Find where the given text appears and provide that cell's center as [x, y] coordinate. 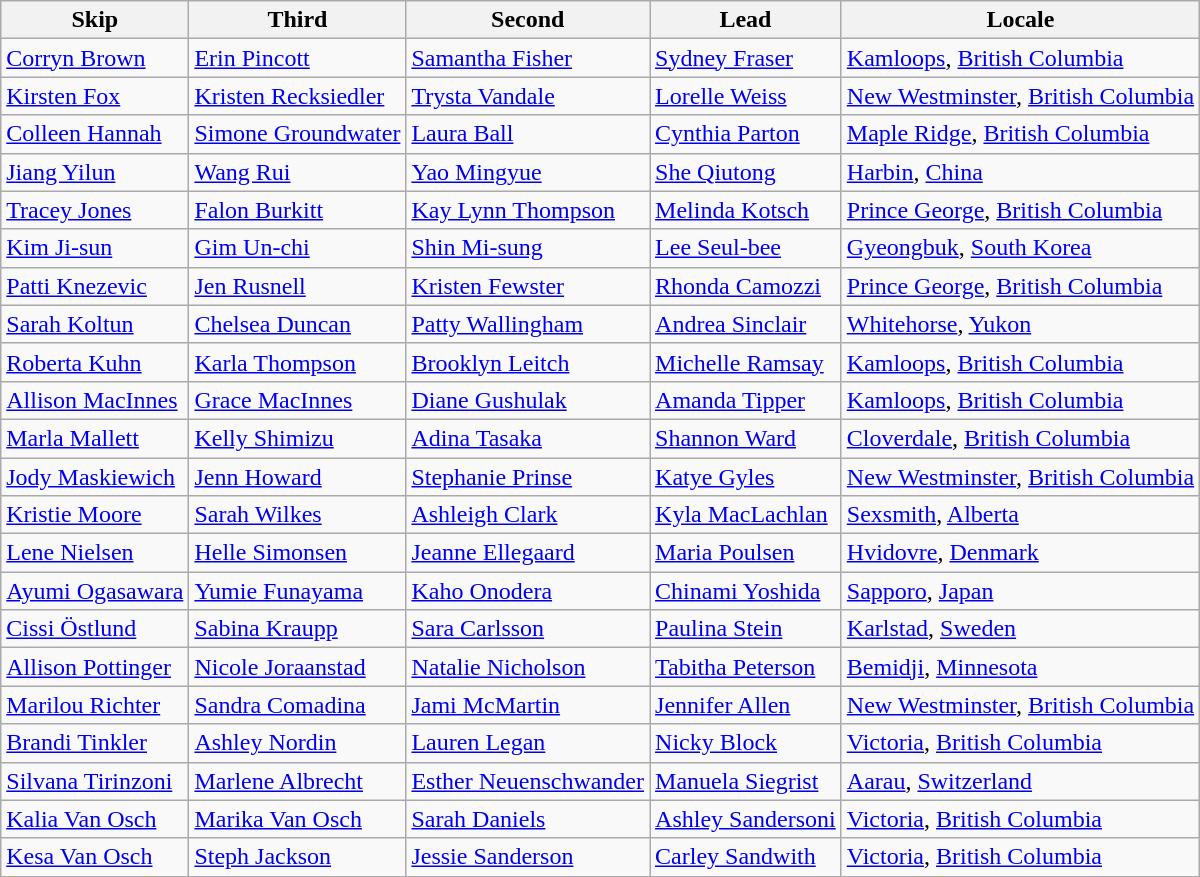
Ashley Sandersoni [746, 819]
Ashleigh Clark [528, 515]
Manuela Siegrist [746, 781]
Chinami Yoshida [746, 591]
Lee Seul-bee [746, 248]
Marla Mallett [95, 438]
Sarah Daniels [528, 819]
Whitehorse, Yukon [1020, 324]
Kristen Fewster [528, 286]
Allison Pottinger [95, 667]
Jennifer Allen [746, 705]
Aarau, Switzerland [1020, 781]
Esther Neuenschwander [528, 781]
Locale [1020, 20]
Tabitha Peterson [746, 667]
Natalie Nicholson [528, 667]
Jenn Howard [298, 477]
Kelly Shimizu [298, 438]
Jeanne Ellegaard [528, 553]
Jiang Yilun [95, 172]
Cissi Östlund [95, 629]
Jami McMartin [528, 705]
Skip [95, 20]
Simone Groundwater [298, 134]
Maple Ridge, British Columbia [1020, 134]
Nicole Joraanstad [298, 667]
Patti Knezevic [95, 286]
Roberta Kuhn [95, 362]
Sapporo, Japan [1020, 591]
Stephanie Prinse [528, 477]
Katye Gyles [746, 477]
Karlstad, Sweden [1020, 629]
Sandra Comadina [298, 705]
Kristen Recksiedler [298, 96]
Jody Maskiewich [95, 477]
Third [298, 20]
Gim Un-chi [298, 248]
Grace MacInnes [298, 400]
Marilou Richter [95, 705]
Cloverdale, British Columbia [1020, 438]
Kim Ji-sun [95, 248]
Lene Nielsen [95, 553]
Michelle Ramsay [746, 362]
Kalia Van Osch [95, 819]
Marlene Albrecht [298, 781]
Maria Poulsen [746, 553]
Kyla MacLachlan [746, 515]
Lorelle Weiss [746, 96]
Kaho Onodera [528, 591]
Melinda Kotsch [746, 210]
Trysta Vandale [528, 96]
Shannon Ward [746, 438]
Wang Rui [298, 172]
Sarah Koltun [95, 324]
Ashley Nordin [298, 743]
Lead [746, 20]
Ayumi Ogasawara [95, 591]
Jen Rusnell [298, 286]
Corryn Brown [95, 58]
Patty Wallingham [528, 324]
Cynthia Parton [746, 134]
Adina Tasaka [528, 438]
Carley Sandwith [746, 857]
Shin Mi-sung [528, 248]
Sara Carlsson [528, 629]
Second [528, 20]
Kristie Moore [95, 515]
Karla Thompson [298, 362]
Erin Pincott [298, 58]
Marika Van Osch [298, 819]
Nicky Block [746, 743]
Lauren Legan [528, 743]
Falon Burkitt [298, 210]
Kirsten Fox [95, 96]
Hvidovre, Denmark [1020, 553]
Yao Mingyue [528, 172]
Rhonda Camozzi [746, 286]
Sexsmith, Alberta [1020, 515]
Paulina Stein [746, 629]
Andrea Sinclair [746, 324]
Colleen Hannah [95, 134]
Silvana Tirinzoni [95, 781]
Jessie Sanderson [528, 857]
Kay Lynn Thompson [528, 210]
Laura Ball [528, 134]
Allison MacInnes [95, 400]
Diane Gushulak [528, 400]
Gyeongbuk, South Korea [1020, 248]
Brooklyn Leitch [528, 362]
Amanda Tipper [746, 400]
Bemidji, Minnesota [1020, 667]
Sarah Wilkes [298, 515]
Harbin, China [1020, 172]
Yumie Funayama [298, 591]
Sabina Kraupp [298, 629]
Brandi Tinkler [95, 743]
Sydney Fraser [746, 58]
Helle Simonsen [298, 553]
Tracey Jones [95, 210]
Chelsea Duncan [298, 324]
Samantha Fisher [528, 58]
Steph Jackson [298, 857]
She Qiutong [746, 172]
Kesa Van Osch [95, 857]
